Return (X, Y) of the center of cell containing provided text 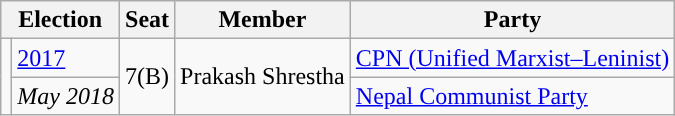
7(B) (148, 77)
Nepal Communist Party (512, 96)
2017 (66, 58)
Seat (148, 20)
Election (60, 20)
Prakash Shrestha (263, 77)
Party (512, 20)
Member (263, 20)
CPN (Unified Marxist–Leninist) (512, 58)
May 2018 (66, 96)
